From the cell containing the given text, extract its center point as (x, y) coordinate. 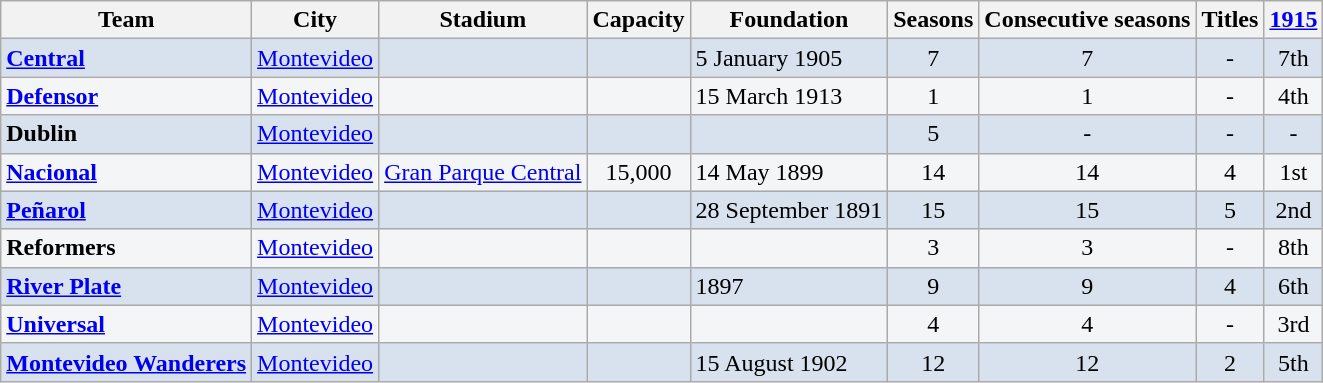
City (316, 20)
Stadium (483, 20)
7th (1294, 58)
15 March 1913 (789, 96)
3rd (1294, 324)
1897 (789, 286)
River Plate (126, 286)
14 May 1899 (789, 172)
8th (1294, 248)
5 January 1905 (789, 58)
Dublin (126, 134)
Seasons (934, 20)
2 (1230, 362)
2nd (1294, 210)
Defensor (126, 96)
Capacity (638, 20)
Foundation (789, 20)
Team (126, 20)
Montevideo Wanderers (126, 362)
Gran Parque Central (483, 172)
15,000 (638, 172)
Reformers (126, 248)
Universal (126, 324)
Peñarol (126, 210)
1915 (1294, 20)
4th (1294, 96)
Nacional (126, 172)
Central (126, 58)
Consecutive seasons (1088, 20)
5th (1294, 362)
Titles (1230, 20)
1st (1294, 172)
6th (1294, 286)
28 September 1891 (789, 210)
15 August 1902 (789, 362)
